Capture the cell that displays the provided text and extract its [X, Y] central coordinate. 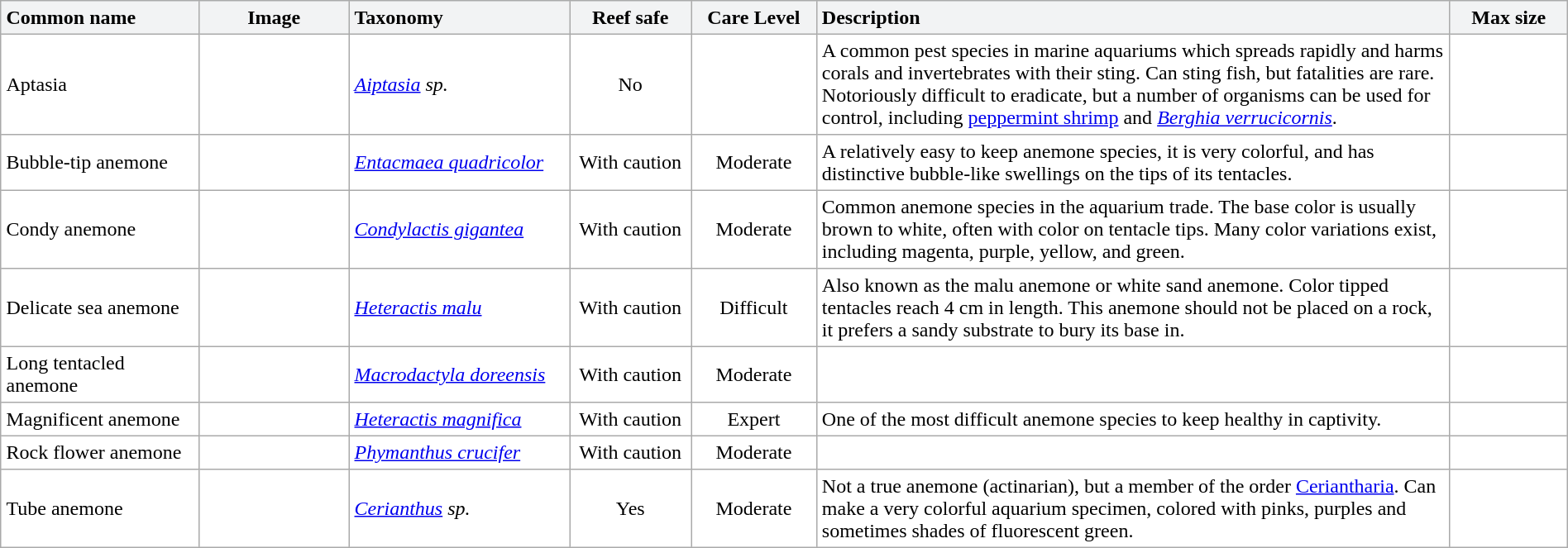
Yes [630, 508]
Condylactis gigantea [460, 229]
Reef safe [630, 17]
Taxonomy [460, 17]
Aptasia [100, 84]
Entacmaea quadricolor [460, 163]
Tube anemone [100, 508]
Cerianthus sp. [460, 508]
Max size [1508, 17]
Magnificent anemone [100, 419]
One of the most difficult anemone species to keep healthy in captivity. [1133, 419]
No [630, 84]
Difficult [754, 307]
Heteractis magnifica [460, 419]
Phymanthus crucifer [460, 452]
Common name [100, 17]
A relatively easy to keep anemone species, it is very colorful, and has distinctive bubble-like swellings on the tips of its tentacles. [1133, 163]
Delicate sea anemone [100, 307]
Macrodactyla doreensis [460, 374]
Aiptasia sp. [460, 84]
Image [275, 17]
Long tentacled anemone [100, 374]
Bubble-tip anemone [100, 163]
Rock flower anemone [100, 452]
Heteractis malu [460, 307]
Expert [754, 419]
Condy anemone [100, 229]
Care Level [754, 17]
Description [1133, 17]
